Locate the cell with the specified text and output its (X, Y) center coordinate. 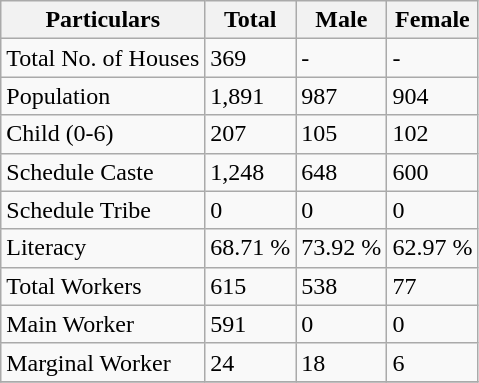
Total Workers (103, 286)
648 (342, 172)
73.92 % (342, 248)
615 (250, 286)
24 (250, 362)
Particulars (103, 20)
Female (432, 20)
62.97 % (432, 248)
987 (342, 96)
Total No. of Houses (103, 58)
Male (342, 20)
Schedule Tribe (103, 210)
6 (432, 362)
105 (342, 134)
Child (0-6) (103, 134)
369 (250, 58)
18 (342, 362)
102 (432, 134)
68.71 % (250, 248)
207 (250, 134)
600 (432, 172)
904 (432, 96)
Marginal Worker (103, 362)
Main Worker (103, 324)
Schedule Caste (103, 172)
1,891 (250, 96)
Total (250, 20)
Population (103, 96)
1,248 (250, 172)
538 (342, 286)
77 (432, 286)
591 (250, 324)
Literacy (103, 248)
